Provide the [X, Y] coordinate of the cell's center where the given text is located.  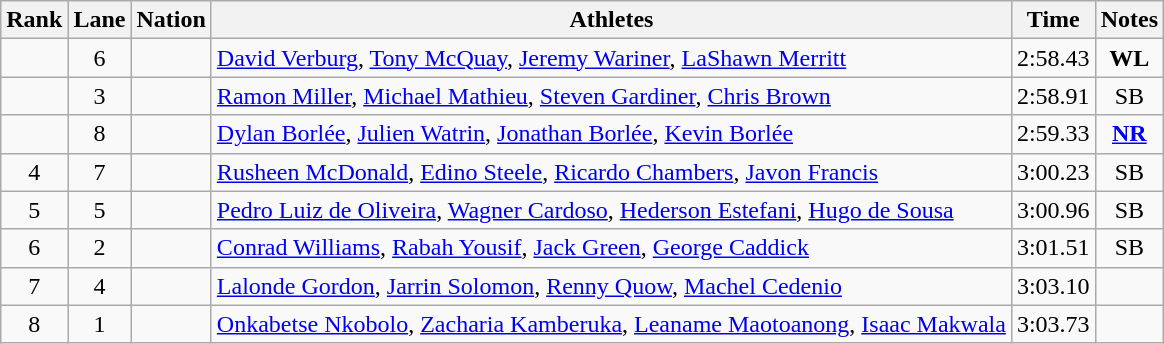
2:58.43 [1053, 58]
3:00.96 [1053, 210]
Lalonde Gordon, Jarrin Solomon, Renny Quow, Machel Cedenio [611, 286]
1 [100, 324]
Rank [34, 20]
Nation [171, 20]
WL [1129, 58]
Time [1053, 20]
NR [1129, 134]
3:03.10 [1053, 286]
David Verburg, Tony McQuay, Jeremy Wariner, LaShawn Merritt [611, 58]
Lane [100, 20]
2:58.91 [1053, 96]
Dylan Borlée, Julien Watrin, Jonathan Borlée, Kevin Borlée [611, 134]
2 [100, 248]
Ramon Miller, Michael Mathieu, Steven Gardiner, Chris Brown [611, 96]
Conrad Williams, Rabah Yousif, Jack Green, George Caddick [611, 248]
3 [100, 96]
Athletes [611, 20]
3:00.23 [1053, 172]
Rusheen McDonald, Edino Steele, Ricardo Chambers, Javon Francis [611, 172]
Notes [1129, 20]
Onkabetse Nkobolo, Zacharia Kamberuka, Leaname Maotoanong, Isaac Makwala [611, 324]
2:59.33 [1053, 134]
3:01.51 [1053, 248]
3:03.73 [1053, 324]
Pedro Luiz de Oliveira, Wagner Cardoso, Hederson Estefani, Hugo de Sousa [611, 210]
